Detect which cell encompasses the target text, then output its (x, y) center coordinate. 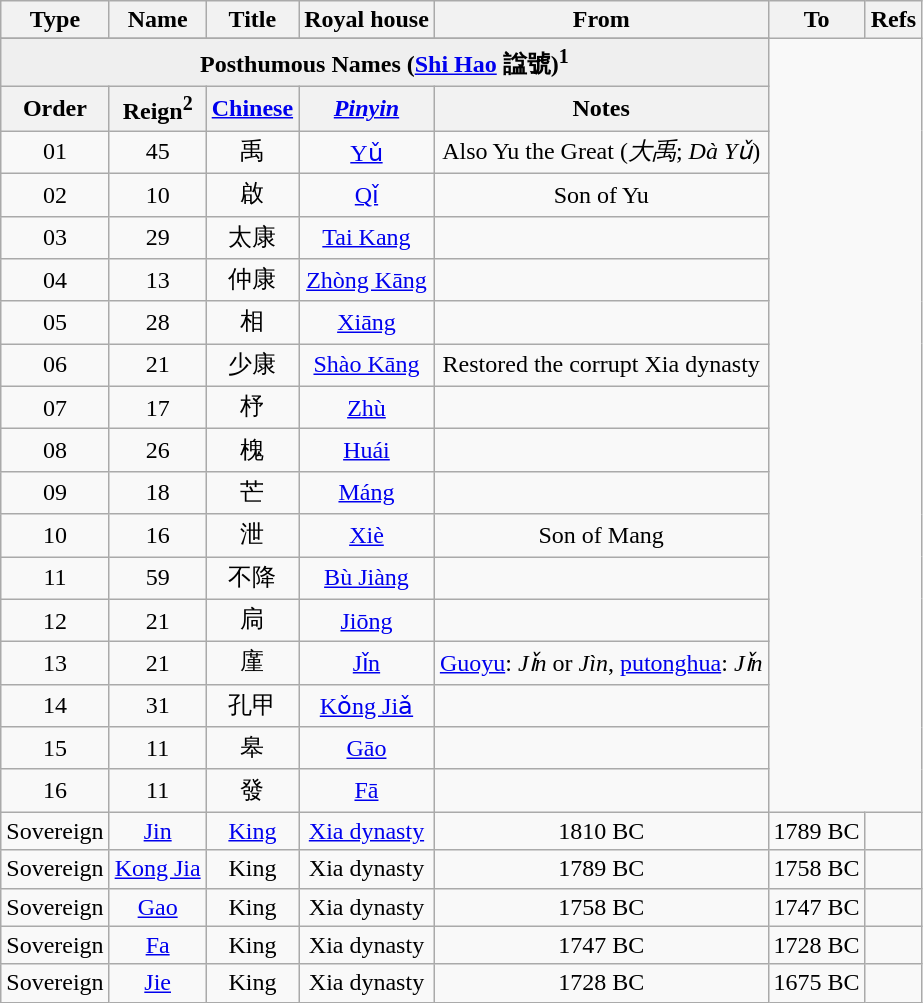
少康 (252, 366)
槐 (252, 450)
Restored the corrupt Xia dynasty (601, 366)
泄 (252, 536)
1675 BC (816, 983)
Chinese (252, 108)
Xiè (367, 536)
Type (55, 20)
09 (55, 492)
扃 (252, 620)
05 (55, 322)
45 (158, 152)
Bù Jiàng (367, 578)
Yǔ (367, 152)
Zhòng Kāng (367, 280)
太康 (252, 238)
Máng (367, 492)
Jie (158, 983)
啟 (252, 194)
Fa (158, 945)
Guoyu: Jǐn or Jìn, putonghua: Jǐn (601, 664)
Name (158, 20)
Refs (893, 20)
03 (55, 238)
06 (55, 366)
Tai Kang (367, 238)
Jǐn (367, 664)
Notes (601, 108)
發 (252, 790)
08 (55, 450)
Son of Yu (601, 194)
Also Yu the Great (大禹; Dà Yǔ) (601, 152)
Qǐ (367, 194)
孔甲 (252, 706)
17 (158, 408)
04 (55, 280)
15 (55, 748)
Title (252, 20)
Jiōng (367, 620)
Zhù (367, 408)
禹 (252, 152)
12 (55, 620)
相 (252, 322)
不降 (252, 578)
18 (158, 492)
杼 (252, 408)
Reign2 (158, 108)
02 (55, 194)
Pinyin (367, 108)
仲康 (252, 280)
1810 BC (601, 831)
To (816, 20)
59 (158, 578)
廑 (252, 664)
Order (55, 108)
Kǒng Jiǎ (367, 706)
Fā (367, 790)
Shào Kāng (367, 366)
From (601, 20)
Posthumous Names (Shi Hao 諡號)1 (384, 63)
01 (55, 152)
Royal house (367, 20)
31 (158, 706)
29 (158, 238)
Gao (158, 907)
Huái (367, 450)
皋 (252, 748)
Kong Jia (158, 869)
Son of Mang (601, 536)
Jin (158, 831)
Gāo (367, 748)
28 (158, 322)
芒 (252, 492)
26 (158, 450)
07 (55, 408)
Xiāng (367, 322)
14 (55, 706)
